Extract the (x, y) coordinate from the center of the cell holding the provided text.  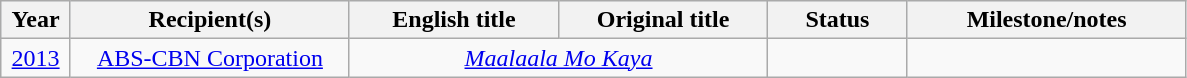
Year (36, 20)
Recipient(s) (210, 20)
Original title (664, 20)
ABS-CBN Corporation (210, 58)
English title (454, 20)
2013 (36, 58)
Status (838, 20)
Maalaala Mo Kaya (558, 58)
Milestone/notes (1046, 20)
